From the cell containing the given text, extract its center point as [X, Y] coordinate. 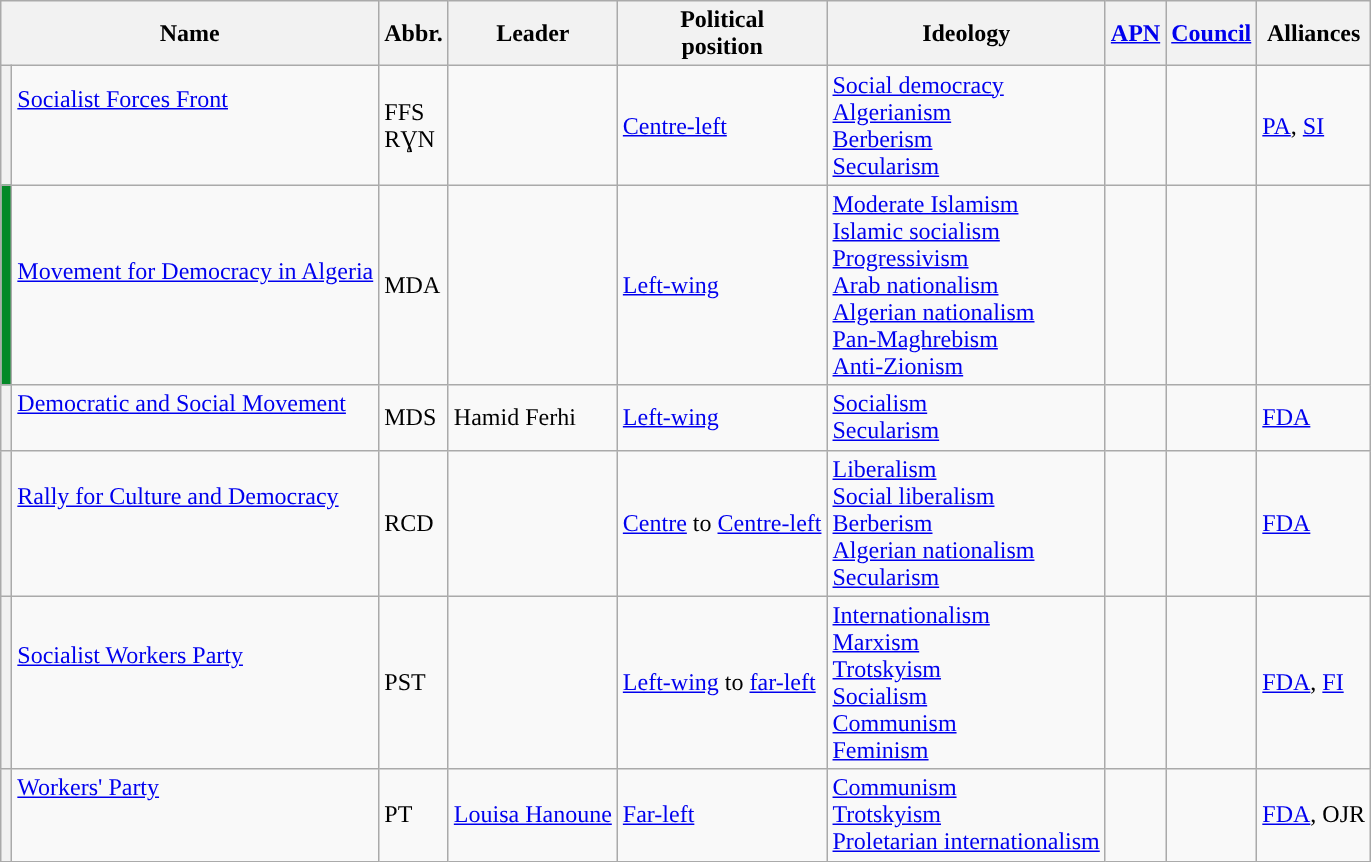
Abbr. [414, 34]
FFSRƔN [414, 126]
LiberalismSocial liberalismBerberismAlgerian nationalismSecularism [966, 523]
Social democracyAlgerianismBerberismSecularism [966, 126]
Workers' Party [196, 815]
Movement for Democracy in Algeria [196, 285]
Rally for Culture and Democracy [196, 523]
Centre-left [722, 126]
RCD [414, 523]
Alliances [1314, 34]
Socialist Workers Party [196, 682]
Name [190, 34]
APN [1135, 34]
Hamid Ferhi [532, 418]
FDA, FI [1314, 682]
SocialismSecularism [966, 418]
MDA [414, 285]
Leader [532, 34]
Louisa Hanoune [532, 815]
Moderate IslamismIslamic socialismProgressivismArab nationalismAlgerian nationalismPan-MaghrebismAnti-Zionism [966, 285]
PST [414, 682]
CommunismTrotskyismProletarian internationalism [966, 815]
Centre to Centre-left [722, 523]
Left-wing to far-left [722, 682]
PA, SI [1314, 126]
Democratic and Social Movement [196, 418]
Ideology [966, 34]
Far-left [722, 815]
Politicalposition [722, 34]
Socialist Forces Front [196, 126]
MDS [414, 418]
FDA, OJR [1314, 815]
Council [1212, 34]
InternationalismMarxismTrotskyismSocialismCommunismFeminism [966, 682]
PT [414, 815]
